Return the [X, Y] coordinate for the center point of the cell that contains the specified text.  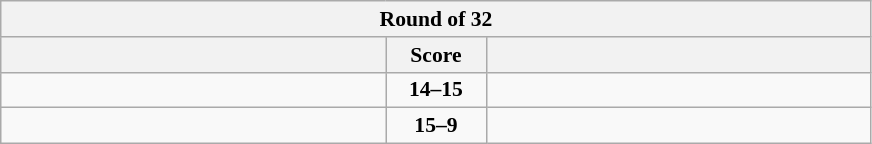
Round of 32 [436, 19]
Score [436, 55]
14–15 [436, 90]
15–9 [436, 126]
